From the cell containing the given text, extract its center point as (X, Y) coordinate. 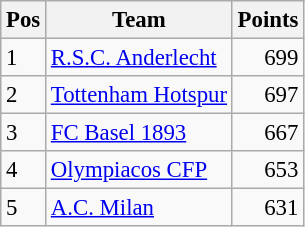
699 (268, 58)
A.C. Milan (140, 208)
631 (268, 208)
667 (268, 133)
Points (268, 20)
FC Basel 1893 (140, 133)
697 (268, 95)
R.S.C. Anderlecht (140, 58)
1 (24, 58)
Team (140, 20)
3 (24, 133)
Olympiacos CFP (140, 170)
653 (268, 170)
Tottenham Hotspur (140, 95)
5 (24, 208)
4 (24, 170)
Pos (24, 20)
2 (24, 95)
